Locate the cell with the specified text and output its [X, Y] center coordinate. 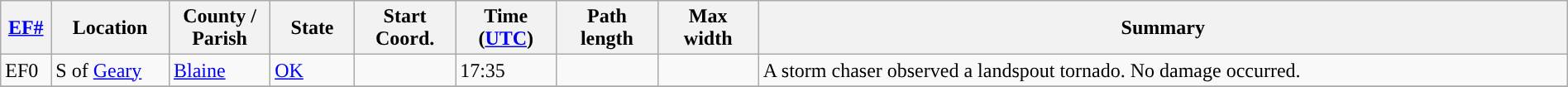
Time (UTC) [506, 28]
Path length [607, 28]
S of Geary [111, 70]
EF0 [26, 70]
Location [111, 28]
OK [313, 70]
Max width [708, 28]
State [313, 28]
Start Coord. [404, 28]
Blaine [219, 70]
County / Parish [219, 28]
A storm chaser observed a landspout tornado. No damage occurred. [1163, 70]
Summary [1163, 28]
17:35 [506, 70]
EF# [26, 28]
